Detect which cell encompasses the target text, then output its (X, Y) center coordinate. 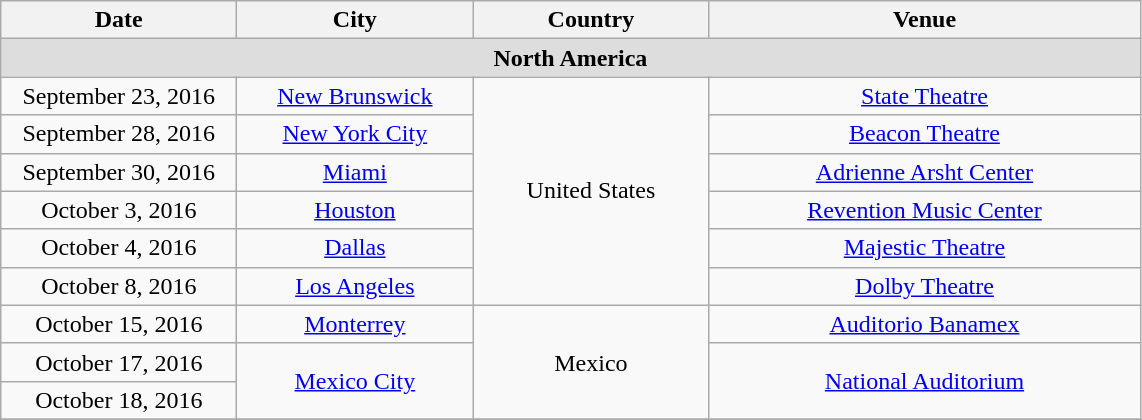
October 18, 2016 (119, 400)
Country (591, 20)
Venue (924, 20)
National Auditorium (924, 381)
October 4, 2016 (119, 248)
Los Angeles (355, 286)
September 30, 2016 (119, 172)
Houston (355, 210)
New York City (355, 134)
Miami (355, 172)
October 17, 2016 (119, 362)
Dolby Theatre (924, 286)
Monterrey (355, 324)
September 28, 2016 (119, 134)
Revention Music Center (924, 210)
October 3, 2016 (119, 210)
State Theatre (924, 96)
Dallas (355, 248)
Mexico (591, 362)
October 15, 2016 (119, 324)
September 23, 2016 (119, 96)
Adrienne Arsht Center (924, 172)
Auditorio Banamex (924, 324)
New Brunswick (355, 96)
United States (591, 191)
City (355, 20)
Majestic Theatre (924, 248)
North America (570, 58)
Mexico City (355, 381)
October 8, 2016 (119, 286)
Date (119, 20)
Beacon Theatre (924, 134)
